Identify which cell holds the provided text, then report its [x, y] central coordinate. 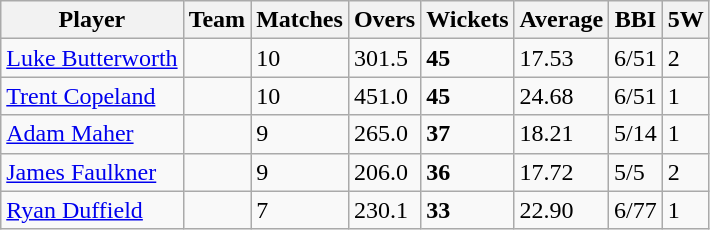
265.0 [384, 134]
17.53 [562, 58]
18.21 [562, 134]
33 [468, 210]
36 [468, 172]
James Faulkner [92, 172]
301.5 [384, 58]
17.72 [562, 172]
Ryan Duffield [92, 210]
5/14 [636, 134]
Overs [384, 20]
Trent Copeland [92, 96]
230.1 [384, 210]
Matches [300, 20]
24.68 [562, 96]
BBI [636, 20]
451.0 [384, 96]
Adam Maher [92, 134]
7 [300, 210]
206.0 [384, 172]
Average [562, 20]
5/5 [636, 172]
6/77 [636, 210]
37 [468, 134]
Player [92, 20]
22.90 [562, 210]
5W [686, 20]
Luke Butterworth [92, 58]
Wickets [468, 20]
Team [217, 20]
